Search for the cell housing the specified text and yield its (X, Y) center coordinate. 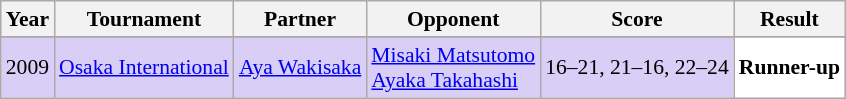
Opponent (453, 19)
Runner-up (790, 68)
Score (637, 19)
Partner (300, 19)
Tournament (144, 19)
Result (790, 19)
Misaki Matsutomo Ayaka Takahashi (453, 68)
Aya Wakisaka (300, 68)
2009 (28, 68)
16–21, 21–16, 22–24 (637, 68)
Osaka International (144, 68)
Year (28, 19)
